Scan for the cell matching the given text and deliver its (X, Y) coordinate at center. 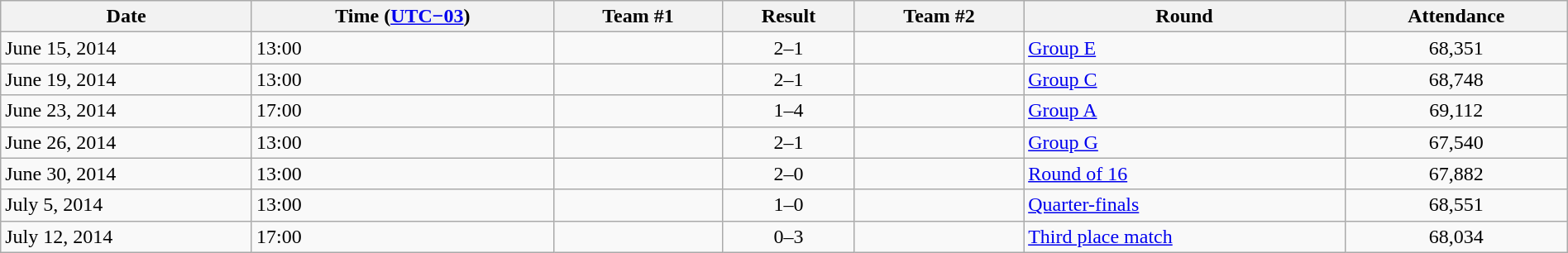
July 12, 2014 (127, 236)
67,540 (1456, 142)
Round of 16 (1184, 174)
Group E (1184, 48)
Team #2 (939, 17)
1–4 (789, 111)
Time (UTC−03) (402, 17)
68,551 (1456, 205)
2–0 (789, 174)
1–0 (789, 205)
Date (127, 17)
Group A (1184, 111)
Result (789, 17)
68,034 (1456, 236)
69,112 (1456, 111)
June 23, 2014 (127, 111)
July 5, 2014 (127, 205)
Group C (1184, 79)
68,351 (1456, 48)
June 15, 2014 (127, 48)
Attendance (1456, 17)
June 30, 2014 (127, 174)
Team #1 (638, 17)
Quarter-finals (1184, 205)
67,882 (1456, 174)
Round (1184, 17)
June 19, 2014 (127, 79)
June 26, 2014 (127, 142)
68,748 (1456, 79)
Third place match (1184, 236)
Group G (1184, 142)
0–3 (789, 236)
